Detect which cell encompasses the target text, then output its (X, Y) center coordinate. 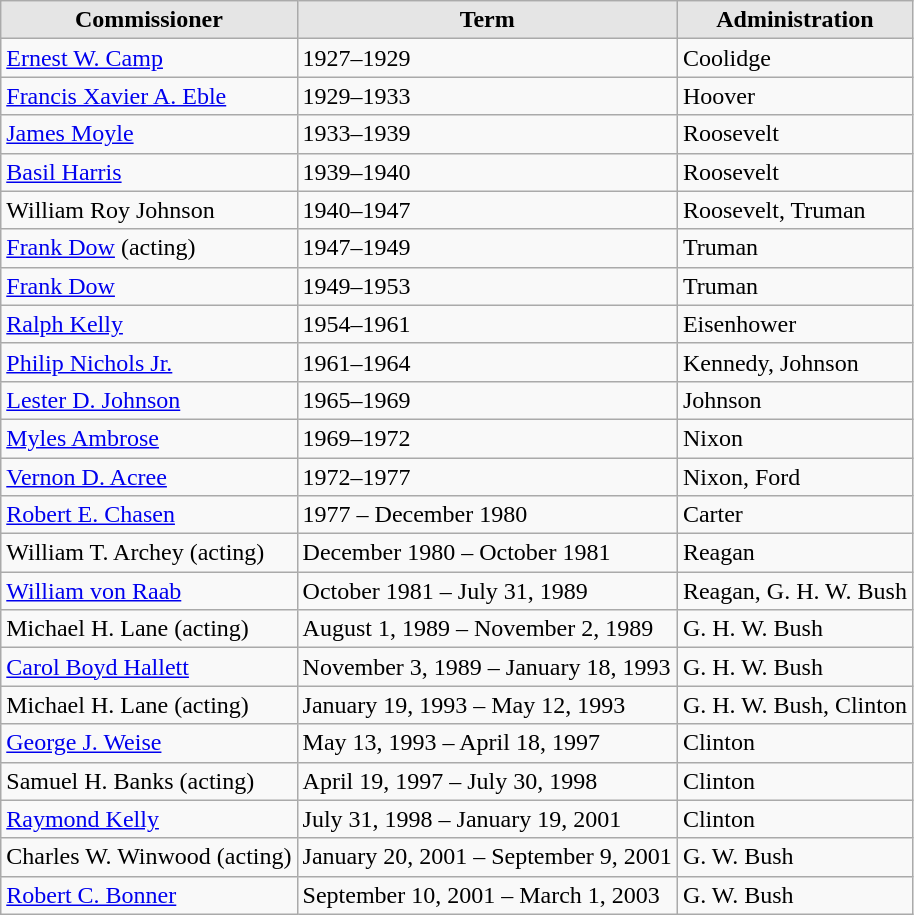
Francis Xavier A. Eble (149, 96)
Ralph Kelly (149, 324)
1961–1964 (487, 362)
Frank Dow (acting) (149, 248)
1929–1933 (487, 96)
G. H. W. Bush, Clinton (794, 705)
Reagan, G. H. W. Bush (794, 591)
1969–1972 (487, 438)
January 19, 1993 – May 12, 1993 (487, 705)
Term (487, 20)
Robert C. Bonner (149, 895)
Raymond Kelly (149, 819)
October 1981 – July 31, 1989 (487, 591)
Hoover (794, 96)
Ernest W. Camp (149, 58)
Roosevelt, Truman (794, 210)
Vernon D. Acree (149, 477)
Charles W. Winwood (acting) (149, 857)
William von Raab (149, 591)
1972–1977 (487, 477)
Lester D. Johnson (149, 400)
Johnson (794, 400)
April 19, 1997 – July 30, 1998 (487, 781)
George J. Weise (149, 743)
1933–1939 (487, 134)
James Moyle (149, 134)
Carter (794, 515)
January 20, 2001 – September 9, 2001 (487, 857)
Commissioner (149, 20)
August 1, 1989 – November 2, 1989 (487, 629)
William T. Archey (acting) (149, 553)
Reagan (794, 553)
November 3, 1989 – January 18, 1993 (487, 667)
Nixon, Ford (794, 477)
Myles Ambrose (149, 438)
Administration (794, 20)
July 31, 1998 – January 19, 2001 (487, 819)
September 10, 2001 – March 1, 2003 (487, 895)
1977 – December 1980 (487, 515)
December 1980 – October 1981 (487, 553)
1965–1969 (487, 400)
Basil Harris (149, 172)
1947–1949 (487, 248)
Philip Nichols Jr. (149, 362)
May 13, 1993 – April 18, 1997 (487, 743)
1927–1929 (487, 58)
Frank Dow (149, 286)
Nixon (794, 438)
Kennedy, Johnson (794, 362)
Carol Boyd Hallett (149, 667)
Eisenhower (794, 324)
1954–1961 (487, 324)
Coolidge (794, 58)
William Roy Johnson (149, 210)
1939–1940 (487, 172)
1949–1953 (487, 286)
Robert E. Chasen (149, 515)
1940–1947 (487, 210)
Samuel H. Banks (acting) (149, 781)
